Provide the (x, y) coordinate of the cell's center where the given text is located.  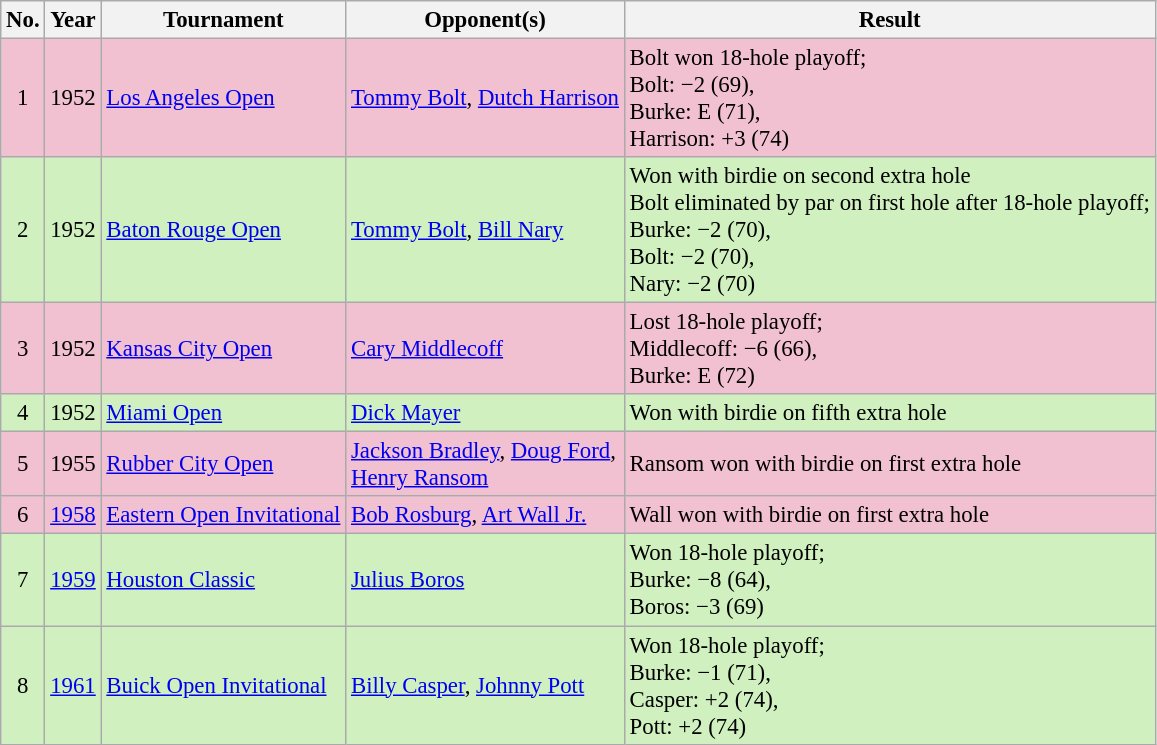
Result (890, 20)
4 (23, 413)
Cary Middlecoff (486, 349)
Won with birdie on fifth extra hole (890, 413)
Year (73, 20)
1958 (73, 515)
Lost 18-hole playoff;Middlecoff: −6 (66),Burke: E (72) (890, 349)
7 (23, 580)
Eastern Open Invitational (224, 515)
Kansas City Open (224, 349)
Jackson Bradley, Doug Ford, Henry Ransom (486, 464)
Billy Casper, Johnny Pott (486, 686)
Dick Mayer (486, 413)
No. (23, 20)
1959 (73, 580)
1955 (73, 464)
Bolt won 18-hole playoff;Bolt: −2 (69),Burke: E (71),Harrison: +3 (74) (890, 98)
Bob Rosburg, Art Wall Jr. (486, 515)
Won 18-hole playoff;Burke: −8 (64),Boros: −3 (69) (890, 580)
3 (23, 349)
2 (23, 230)
8 (23, 686)
1961 (73, 686)
Tournament (224, 20)
Julius Boros (486, 580)
Tommy Bolt, Bill Nary (486, 230)
Buick Open Invitational (224, 686)
Ransom won with birdie on first extra hole (890, 464)
Won with birdie on second extra holeBolt eliminated by par on first hole after 18-hole playoff;Burke: −2 (70),Bolt: −2 (70),Nary: −2 (70) (890, 230)
Houston Classic (224, 580)
6 (23, 515)
Opponent(s) (486, 20)
Miami Open (224, 413)
Los Angeles Open (224, 98)
Baton Rouge Open (224, 230)
1 (23, 98)
Tommy Bolt, Dutch Harrison (486, 98)
Wall won with birdie on first extra hole (890, 515)
Won 18-hole playoff;Burke: −1 (71),Casper: +2 (74),Pott: +2 (74) (890, 686)
Rubber City Open (224, 464)
5 (23, 464)
